From the cell containing the given text, extract its center point as [x, y] coordinate. 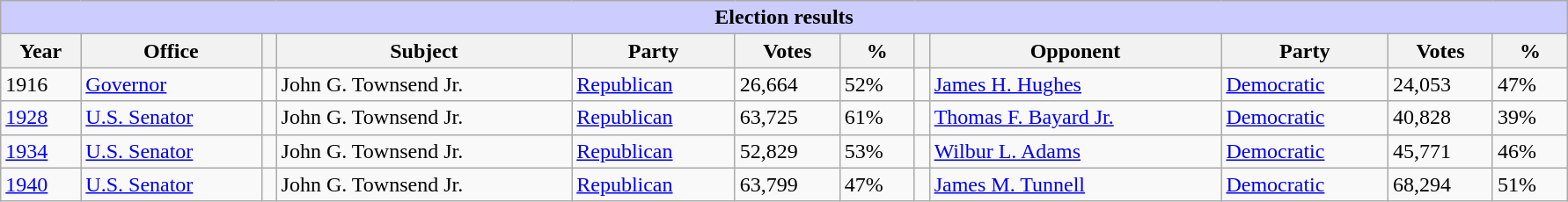
52,829 [787, 151]
52% [876, 84]
1934 [40, 151]
Election results [785, 18]
Subject [424, 51]
63,799 [787, 184]
Office [171, 51]
68,294 [1441, 184]
James H. Hughes [1075, 84]
63,725 [787, 118]
James M. Tunnell [1075, 184]
1916 [40, 84]
26,664 [787, 84]
Governor [171, 84]
51% [1529, 184]
Opponent [1075, 51]
39% [1529, 118]
1940 [40, 184]
Year [40, 51]
Wilbur L. Adams [1075, 151]
46% [1529, 151]
40,828 [1441, 118]
53% [876, 151]
1928 [40, 118]
61% [876, 118]
45,771 [1441, 151]
Thomas F. Bayard Jr. [1075, 118]
24,053 [1441, 84]
